Extract the (x, y) coordinate from the center of the cell holding the provided text.  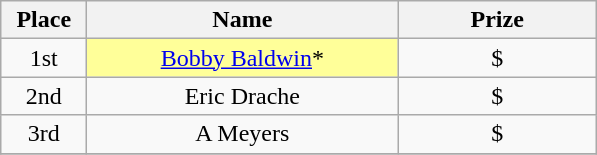
A Meyers (242, 134)
Place (44, 20)
Bobby Baldwin* (242, 58)
1st (44, 58)
3rd (44, 134)
2nd (44, 96)
Name (242, 20)
Eric Drache (242, 96)
Prize (498, 20)
